Capture the cell that displays the provided text and extract its (x, y) central coordinate. 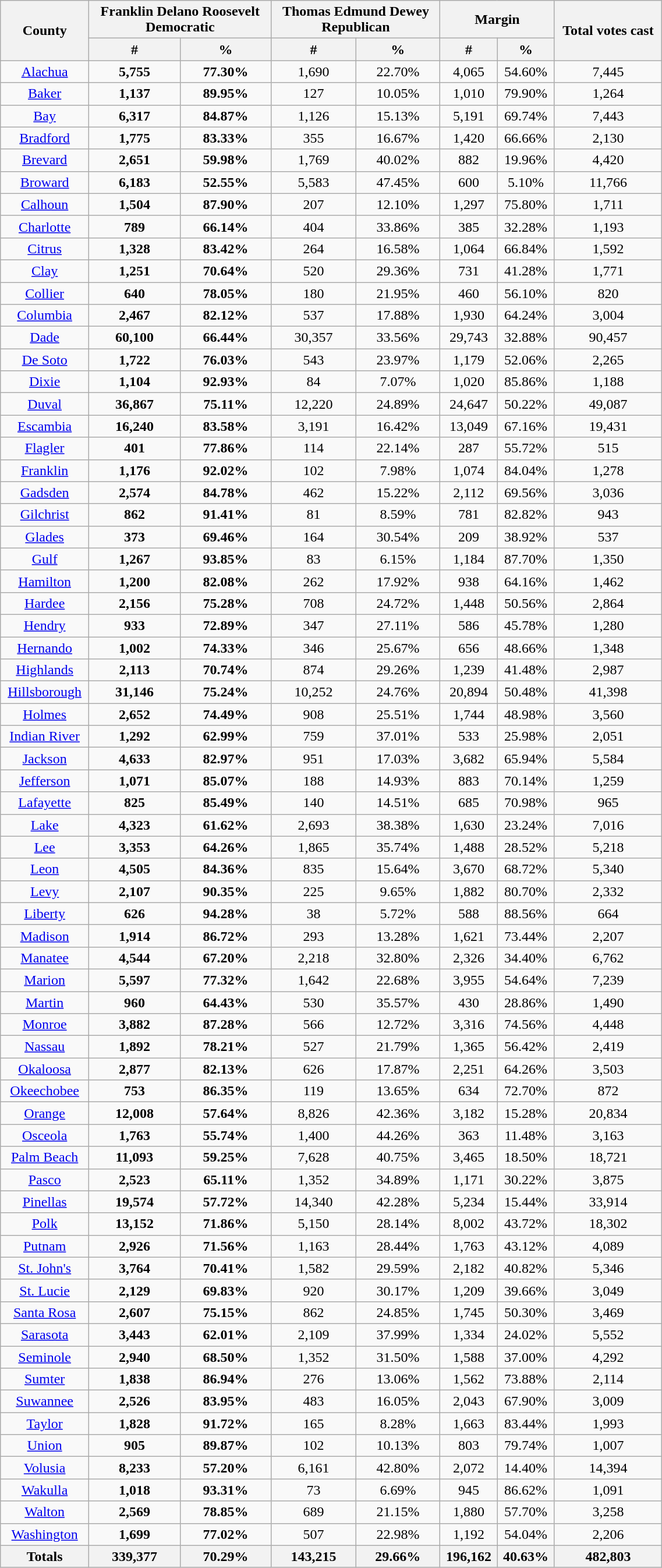
1,838 (135, 1379)
339,377 (135, 1556)
25.51% (398, 714)
781 (469, 515)
Pinellas (45, 1202)
1,930 (469, 316)
6,317 (135, 116)
18,302 (608, 1224)
82.82% (526, 515)
Palm Beach (45, 1158)
1,892 (135, 1047)
69.83% (226, 1290)
Collier (45, 293)
Hardee (45, 603)
15.22% (398, 493)
Duval (45, 404)
908 (313, 714)
82.13% (226, 1069)
4,505 (135, 869)
3,004 (608, 316)
94.28% (226, 914)
14,394 (608, 1468)
1,020 (469, 382)
401 (135, 448)
943 (608, 515)
1,630 (469, 825)
515 (608, 448)
Total votes cast (608, 30)
75.28% (226, 603)
2,326 (469, 958)
84 (313, 382)
2,207 (608, 936)
7,445 (608, 72)
Holmes (45, 714)
527 (313, 1047)
3,955 (469, 980)
346 (313, 648)
79.90% (526, 94)
1,744 (469, 714)
29.59% (398, 1268)
6.69% (398, 1490)
77.30% (226, 72)
54.64% (526, 980)
79.74% (526, 1446)
84.87% (226, 116)
15.44% (526, 1202)
2,113 (135, 670)
47.45% (398, 182)
708 (313, 603)
1,365 (469, 1047)
1,018 (135, 1490)
4,633 (135, 759)
5,150 (313, 1224)
119 (313, 1091)
566 (313, 1025)
1,504 (135, 204)
88.56% (526, 914)
89.87% (226, 1446)
5.10% (526, 182)
17.03% (398, 759)
2,467 (135, 316)
91.41% (226, 515)
17.88% (398, 316)
3,009 (608, 1401)
23.97% (398, 360)
70.41% (226, 1268)
2,332 (608, 891)
70.14% (526, 781)
1,267 (135, 559)
21.15% (398, 1512)
2,218 (313, 958)
92.02% (226, 470)
Hillsborough (45, 692)
1,188 (608, 382)
874 (313, 670)
30.17% (398, 1290)
82.97% (226, 759)
1,592 (608, 249)
872 (608, 1091)
55.74% (226, 1135)
85.07% (226, 781)
373 (135, 537)
803 (469, 1446)
3,560 (608, 714)
2,182 (469, 1268)
1,002 (135, 648)
15.13% (398, 116)
20,834 (608, 1113)
543 (313, 360)
883 (469, 781)
74.49% (226, 714)
42.80% (398, 1468)
3,036 (608, 493)
2,043 (469, 1401)
11,093 (135, 1158)
56.42% (526, 1047)
Escambia (45, 426)
Taylor (45, 1424)
Okaloosa (45, 1069)
82.12% (226, 316)
52.55% (226, 182)
61.62% (226, 825)
23.24% (526, 825)
Wakulla (45, 1490)
600 (469, 182)
13.65% (398, 1091)
37.00% (526, 1357)
75.24% (226, 692)
6,762 (608, 958)
54.04% (526, 1534)
5,755 (135, 72)
Madison (45, 936)
10.13% (398, 1446)
65.94% (526, 759)
County (45, 30)
76.03% (226, 360)
6,161 (313, 1468)
1,699 (135, 1534)
19,574 (135, 1202)
1,328 (135, 249)
2,109 (313, 1335)
8,233 (135, 1468)
2,130 (608, 138)
50.56% (526, 603)
Volusia (45, 1468)
12,008 (135, 1113)
Gulf (45, 559)
640 (135, 293)
1,071 (135, 781)
Dade (45, 338)
Osceola (45, 1135)
66.84% (526, 249)
1,828 (135, 1424)
5,583 (313, 182)
4,065 (469, 72)
3,258 (608, 1512)
1,621 (469, 936)
Calhoun (45, 204)
83.44% (526, 1424)
14,340 (313, 1202)
66.14% (226, 226)
70.64% (226, 271)
24.72% (398, 603)
1,259 (608, 781)
62.01% (226, 1335)
1,642 (313, 980)
3,469 (608, 1312)
34.89% (398, 1180)
13.06% (398, 1379)
835 (313, 869)
Hendry (45, 625)
10,252 (313, 692)
18.50% (526, 1158)
13.28% (398, 936)
40.82% (526, 1268)
2,107 (135, 891)
664 (608, 914)
16.05% (398, 1401)
1,280 (608, 625)
1,193 (608, 226)
18,721 (608, 1158)
209 (469, 537)
29.26% (398, 670)
69.46% (226, 537)
67.90% (526, 1401)
4,292 (608, 1357)
530 (313, 1002)
2,206 (608, 1534)
951 (313, 759)
1,400 (313, 1135)
1,104 (135, 382)
5,597 (135, 980)
689 (313, 1512)
2,129 (135, 1290)
164 (313, 537)
1,179 (469, 360)
77.32% (226, 980)
56.10% (526, 293)
19.96% (526, 160)
4,323 (135, 825)
3,882 (135, 1025)
656 (469, 648)
27.11% (398, 625)
86.35% (226, 1091)
1,200 (135, 581)
3,503 (608, 1069)
28.52% (526, 847)
72.89% (226, 625)
127 (313, 94)
1,264 (608, 94)
2,987 (608, 670)
65.11% (226, 1180)
207 (313, 204)
73 (313, 1490)
22.70% (398, 72)
Marion (45, 980)
5,234 (469, 1202)
Union (45, 1446)
5,584 (608, 759)
12.72% (398, 1025)
1,771 (608, 271)
75.15% (226, 1312)
114 (313, 448)
1,239 (469, 670)
Leon (45, 869)
Clay (45, 271)
32.28% (526, 226)
3,875 (608, 1180)
71.56% (226, 1246)
2,251 (469, 1069)
70.98% (526, 803)
74.33% (226, 648)
1,074 (469, 470)
Hernando (45, 648)
39.66% (526, 1290)
1,176 (135, 470)
Alachua (45, 72)
196,162 (469, 1556)
Dixie (45, 382)
28.14% (398, 1224)
17.92% (398, 581)
37.99% (398, 1335)
82.08% (226, 581)
2,156 (135, 603)
225 (313, 891)
2,607 (135, 1312)
87.90% (226, 204)
38.38% (398, 825)
93.85% (226, 559)
2,526 (135, 1401)
34.40% (526, 958)
2,864 (608, 603)
41.28% (526, 271)
1,126 (313, 116)
83.95% (226, 1401)
1,420 (469, 138)
81 (313, 515)
1,722 (135, 360)
2,072 (469, 1468)
32.80% (398, 958)
634 (469, 1091)
Lee (45, 847)
Seminole (45, 1357)
84.36% (226, 869)
4,448 (608, 1025)
14.93% (398, 781)
2,693 (313, 825)
91.72% (226, 1424)
Margin (497, 20)
276 (313, 1379)
66.44% (226, 338)
287 (469, 448)
Sarasota (45, 1335)
Gadsden (45, 493)
33,914 (608, 1202)
64.43% (226, 1002)
753 (135, 1091)
1,137 (135, 94)
83.42% (226, 249)
2,926 (135, 1246)
7,443 (608, 116)
Jackson (45, 759)
1,745 (469, 1312)
62.99% (226, 737)
293 (313, 936)
73.44% (526, 936)
33.56% (398, 338)
14.51% (398, 803)
1,091 (608, 1490)
31,146 (135, 692)
5,218 (608, 847)
84.04% (526, 470)
Manatee (45, 958)
42.28% (398, 1202)
57.70% (526, 1512)
Franklin Delano RooseveltDemocratic (180, 20)
Washington (45, 1534)
2,419 (608, 1047)
Walton (45, 1512)
80.70% (526, 891)
59.98% (226, 160)
70.74% (226, 670)
3,764 (135, 1268)
3,465 (469, 1158)
Glades (45, 537)
12,220 (313, 404)
759 (313, 737)
945 (469, 1490)
1,865 (313, 847)
78.21% (226, 1047)
1,663 (469, 1424)
Putnam (45, 1246)
6.15% (398, 559)
35.74% (398, 847)
1,490 (608, 1002)
264 (313, 249)
75.11% (226, 404)
4,544 (135, 958)
83.33% (226, 138)
938 (469, 581)
24.76% (398, 692)
72.70% (526, 1091)
43.12% (526, 1246)
60,100 (135, 338)
Flagler (45, 448)
7,239 (608, 980)
Brevard (45, 160)
2,051 (608, 737)
4,420 (608, 160)
3,682 (469, 759)
48.66% (526, 648)
24.85% (398, 1312)
Highlands (45, 670)
Citrus (45, 249)
533 (469, 737)
1,292 (135, 737)
Broward (45, 182)
1,880 (469, 1512)
3,182 (469, 1113)
10.05% (398, 94)
Pasco (45, 1180)
482,803 (608, 1556)
Suwannee (45, 1401)
29.36% (398, 271)
2,114 (608, 1379)
1,192 (469, 1534)
Thomas Edmund DeweyRepublican (356, 20)
1,711 (608, 204)
Columbia (45, 316)
507 (313, 1534)
460 (469, 293)
28.86% (526, 1002)
1,769 (313, 160)
7,628 (313, 1158)
37.01% (398, 737)
49,087 (608, 404)
1,690 (313, 72)
40.02% (398, 160)
1,209 (469, 1290)
12.10% (398, 204)
69.56% (526, 493)
87.28% (226, 1025)
1,007 (608, 1446)
16,240 (135, 426)
5,346 (608, 1268)
1,775 (135, 138)
1,562 (469, 1379)
St. Lucie (45, 1290)
25.98% (526, 737)
Polk (45, 1224)
404 (313, 226)
11.48% (526, 1135)
52.06% (526, 360)
789 (135, 226)
965 (608, 803)
42.36% (398, 1113)
33.86% (398, 226)
21.79% (398, 1047)
920 (313, 1290)
2,652 (135, 714)
64.16% (526, 581)
8,002 (469, 1224)
180 (313, 293)
68.50% (226, 1357)
731 (469, 271)
2,574 (135, 493)
55.72% (526, 448)
1,297 (469, 204)
1,588 (469, 1357)
30.54% (398, 537)
882 (469, 160)
90,457 (608, 338)
86.72% (226, 936)
Indian River (45, 737)
483 (313, 1401)
59.25% (226, 1158)
84.78% (226, 493)
30.22% (526, 1180)
71.86% (226, 1224)
68.72% (526, 869)
85.49% (226, 803)
73.88% (526, 1379)
Santa Rosa (45, 1312)
Levy (45, 891)
430 (469, 1002)
30,357 (313, 338)
78.85% (226, 1512)
20,894 (469, 692)
5.72% (398, 914)
40.63% (526, 1556)
355 (313, 138)
9.65% (398, 891)
38.92% (526, 537)
41.48% (526, 670)
3,443 (135, 1335)
520 (313, 271)
1,010 (469, 94)
64.24% (526, 316)
77.86% (226, 448)
29.66% (398, 1556)
83 (313, 559)
21.95% (398, 293)
89.95% (226, 94)
24.02% (526, 1335)
2,651 (135, 160)
Charlotte (45, 226)
Monroe (45, 1025)
75.80% (526, 204)
Franklin (45, 470)
2,265 (608, 360)
43.72% (526, 1224)
50.30% (526, 1312)
3,163 (608, 1135)
820 (608, 293)
41,398 (608, 692)
462 (313, 493)
86.62% (526, 1490)
8.28% (398, 1424)
1,350 (608, 559)
1,488 (469, 847)
Lafayette (45, 803)
3,191 (313, 426)
32.88% (526, 338)
74.56% (526, 1025)
15.64% (398, 869)
7,016 (608, 825)
22.14% (398, 448)
11,766 (608, 182)
385 (469, 226)
5,191 (469, 116)
19,431 (608, 426)
3,670 (469, 869)
3,049 (608, 1290)
5,340 (608, 869)
15.28% (526, 1113)
22.98% (398, 1534)
3,316 (469, 1025)
87.70% (526, 559)
44.26% (398, 1135)
363 (469, 1135)
45.78% (526, 625)
905 (135, 1446)
50.48% (526, 692)
57.64% (226, 1113)
143,215 (313, 1556)
1,462 (608, 581)
77.02% (226, 1534)
1,448 (469, 603)
36,867 (135, 404)
17.87% (398, 1069)
1,334 (469, 1335)
1,914 (135, 936)
140 (313, 803)
70.29% (226, 1556)
Sumter (45, 1379)
13,049 (469, 426)
24.89% (398, 404)
57.72% (226, 1202)
83.58% (226, 426)
Martin (45, 1002)
1,171 (469, 1180)
90.35% (226, 891)
1,348 (608, 648)
2,112 (469, 493)
7.07% (398, 382)
Gilchrist (45, 515)
93.31% (226, 1490)
8.59% (398, 515)
1,582 (313, 1268)
586 (469, 625)
57.20% (226, 1468)
3,353 (135, 847)
Nassau (45, 1047)
85.86% (526, 382)
28.44% (398, 1246)
14.40% (526, 1468)
7.98% (398, 470)
188 (313, 781)
69.74% (526, 116)
2,569 (135, 1512)
54.60% (526, 72)
933 (135, 625)
1,184 (469, 559)
48.98% (526, 714)
92.93% (226, 382)
16.67% (398, 138)
Bradford (45, 138)
1,993 (608, 1424)
31.50% (398, 1357)
Lake (45, 825)
66.66% (526, 138)
Orange (45, 1113)
40.75% (398, 1158)
Liberty (45, 914)
78.05% (226, 293)
8,826 (313, 1113)
Hamilton (45, 581)
86.94% (226, 1379)
67.16% (526, 426)
1,064 (469, 249)
347 (313, 625)
165 (313, 1424)
13,152 (135, 1224)
825 (135, 803)
22.68% (398, 980)
67.20% (226, 958)
2,940 (135, 1357)
1,251 (135, 271)
Baker (45, 94)
16.42% (398, 426)
960 (135, 1002)
St. John's (45, 1268)
6,183 (135, 182)
16.58% (398, 249)
685 (469, 803)
2,523 (135, 1180)
2,877 (135, 1069)
Okeechobee (45, 1091)
De Soto (45, 360)
262 (313, 581)
4,089 (608, 1246)
588 (469, 914)
Totals (45, 1556)
35.57% (398, 1002)
Bay (45, 116)
Jefferson (45, 781)
1,278 (608, 470)
50.22% (526, 404)
29,743 (469, 338)
24,647 (469, 404)
38 (313, 914)
5,552 (608, 1335)
1,882 (469, 891)
25.67% (398, 648)
1,163 (313, 1246)
